Output the (x, y) coordinate of the center of the cell containing the given text.  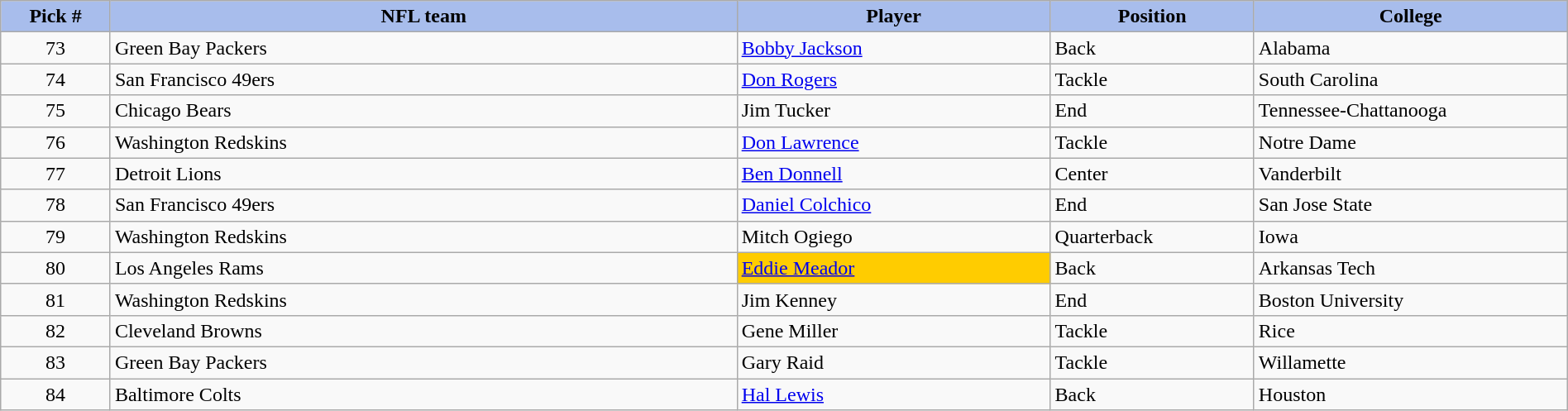
South Carolina (1411, 79)
Notre Dame (1411, 142)
Rice (1411, 331)
Bobby Jackson (893, 48)
Mitch Ogiego (893, 237)
NFL team (423, 17)
79 (56, 237)
Alabama (1411, 48)
Chicago Bears (423, 111)
Willamette (1411, 362)
84 (56, 394)
83 (56, 362)
Arkansas Tech (1411, 268)
College (1411, 17)
81 (56, 299)
Tennessee-Chattanooga (1411, 111)
77 (56, 174)
Don Lawrence (893, 142)
Vanderbilt (1411, 174)
Detroit Lions (423, 174)
Position (1152, 17)
73 (56, 48)
Iowa (1411, 237)
75 (56, 111)
Boston University (1411, 299)
Hal Lewis (893, 394)
Player (893, 17)
74 (56, 79)
Ben Donnell (893, 174)
Pick # (56, 17)
78 (56, 205)
Don Rogers (893, 79)
Jim Kenney (893, 299)
Quarterback (1152, 237)
Baltimore Colts (423, 394)
Gary Raid (893, 362)
Center (1152, 174)
Gene Miller (893, 331)
76 (56, 142)
Daniel Colchico (893, 205)
Jim Tucker (893, 111)
80 (56, 268)
San Jose State (1411, 205)
Los Angeles Rams (423, 268)
Cleveland Browns (423, 331)
Eddie Meador (893, 268)
Houston (1411, 394)
82 (56, 331)
